For the text-containing cell, return its midpoint in (x, y) coordinate format. 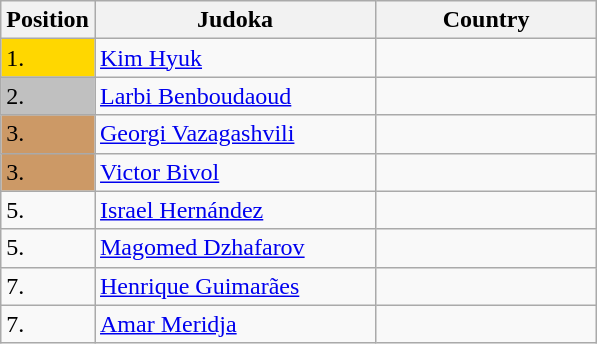
Kim Hyuk (234, 58)
Georgi Vazagashvili (234, 134)
Victor Bivol (234, 172)
Magomed Dzhafarov (234, 248)
Israel Hernández (234, 210)
Judoka (234, 20)
Position (48, 20)
1. (48, 58)
Larbi Benboudaoud (234, 96)
Country (486, 20)
Amar Meridja (234, 324)
2. (48, 96)
Henrique Guimarães (234, 286)
